Pinpoint the cell where the given text exists, returning its [x, y] midpoint coordinate. 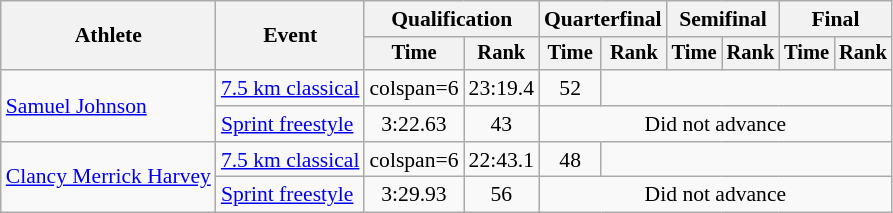
Clancy Merrick Harvey [108, 178]
52 [570, 88]
3:22.63 [414, 124]
Final [835, 19]
Athlete [108, 36]
Quarterfinal [603, 19]
Semifinal [723, 19]
3:29.93 [414, 195]
48 [570, 160]
Event [290, 36]
22:43.1 [502, 160]
Samuel Johnson [108, 106]
56 [502, 195]
Qualification [452, 19]
23:19.4 [502, 88]
43 [502, 124]
